Output the (x, y) coordinate of the center of the cell containing the given text.  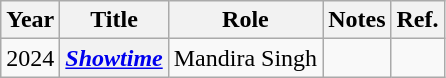
Title (114, 20)
Mandira Singh (245, 58)
Year (30, 20)
Ref. (418, 20)
2024 (30, 58)
Showtime (114, 58)
Notes (357, 20)
Role (245, 20)
